Identify which cell holds the provided text, then report its (X, Y) central coordinate. 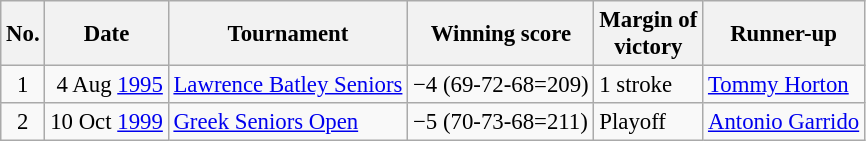
Tournament (288, 34)
Date (106, 34)
10 Oct 1999 (106, 122)
Antonio Garrido (784, 122)
−4 (69-72-68=209) (501, 85)
Runner-up (784, 34)
1 (23, 85)
Winning score (501, 34)
Playoff (648, 122)
Greek Seniors Open (288, 122)
Margin ofvictory (648, 34)
−5 (70-73-68=211) (501, 122)
1 stroke (648, 85)
No. (23, 34)
4 Aug 1995 (106, 85)
Tommy Horton (784, 85)
2 (23, 122)
Lawrence Batley Seniors (288, 85)
